For the text-containing cell, return its midpoint in (X, Y) coordinate format. 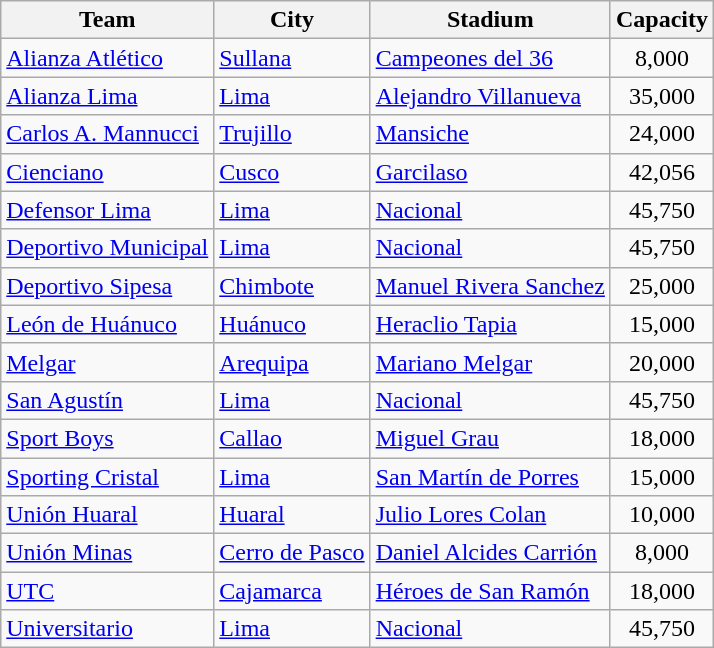
Deportivo Sipesa (108, 286)
Unión Huaral (108, 515)
San Martín de Porres (490, 477)
25,000 (662, 286)
Team (108, 20)
Stadium (490, 20)
Callao (292, 438)
Chimbote (292, 286)
Cajamarca (292, 591)
Campeones del 36 (490, 58)
Sullana (292, 58)
Julio Lores Colan (490, 515)
Melgar (108, 362)
Arequipa (292, 362)
24,000 (662, 134)
Daniel Alcides Carrión (490, 553)
Sport Boys (108, 438)
35,000 (662, 96)
Sporting Cristal (108, 477)
Heraclio Tapia (490, 324)
Cusco (292, 172)
Capacity (662, 20)
Garcilaso (490, 172)
42,056 (662, 172)
Alejandro Villanueva (490, 96)
Huaral (292, 515)
Manuel Rivera Sanchez (490, 286)
Cerro de Pasco (292, 553)
Trujillo (292, 134)
Huánuco (292, 324)
20,000 (662, 362)
Héroes de San Ramón (490, 591)
Defensor Lima (108, 210)
Universitario (108, 629)
Carlos A. Mannucci (108, 134)
City (292, 20)
Mansiche (490, 134)
Alianza Lima (108, 96)
San Agustín (108, 400)
Mariano Melgar (490, 362)
10,000 (662, 515)
Deportivo Municipal (108, 248)
Cienciano (108, 172)
León de Huánuco (108, 324)
UTC (108, 591)
Unión Minas (108, 553)
Miguel Grau (490, 438)
Alianza Atlético (108, 58)
